Capture the cell that displays the provided text and extract its (x, y) central coordinate. 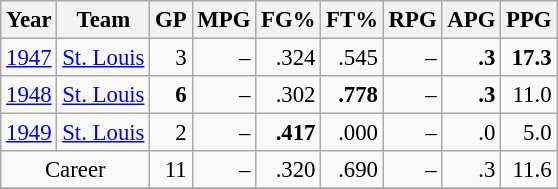
.320 (288, 170)
2 (171, 133)
.545 (352, 58)
.302 (288, 95)
11.0 (529, 95)
1948 (29, 95)
11.6 (529, 170)
Team (104, 20)
RPG (412, 20)
APG (472, 20)
1949 (29, 133)
Career (76, 170)
.690 (352, 170)
PPG (529, 20)
6 (171, 95)
MPG (224, 20)
17.3 (529, 58)
.324 (288, 58)
.778 (352, 95)
11 (171, 170)
Year (29, 20)
FT% (352, 20)
1947 (29, 58)
.417 (288, 133)
FG% (288, 20)
.000 (352, 133)
3 (171, 58)
GP (171, 20)
5.0 (529, 133)
.0 (472, 133)
